Return (X, Y) of the center of cell containing provided text 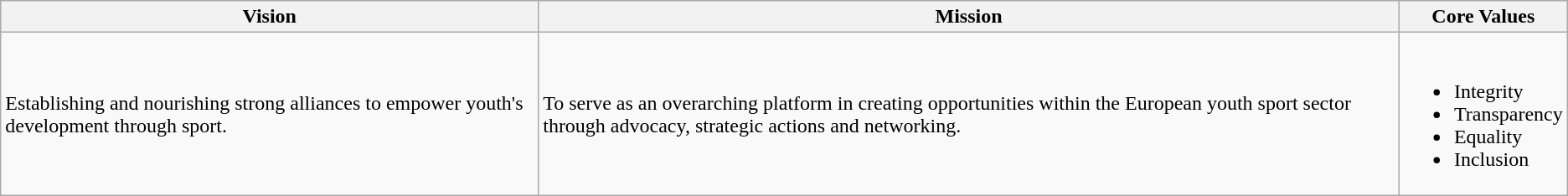
Mission (969, 17)
Vision (270, 17)
Establishing and nourishing strong alliances to empower youth's development through sport. (270, 114)
IntegrityTransparencyEqualityInclusion (1483, 114)
Core Values (1483, 17)
